Identify which cell holds the provided text, then report its [X, Y] central coordinate. 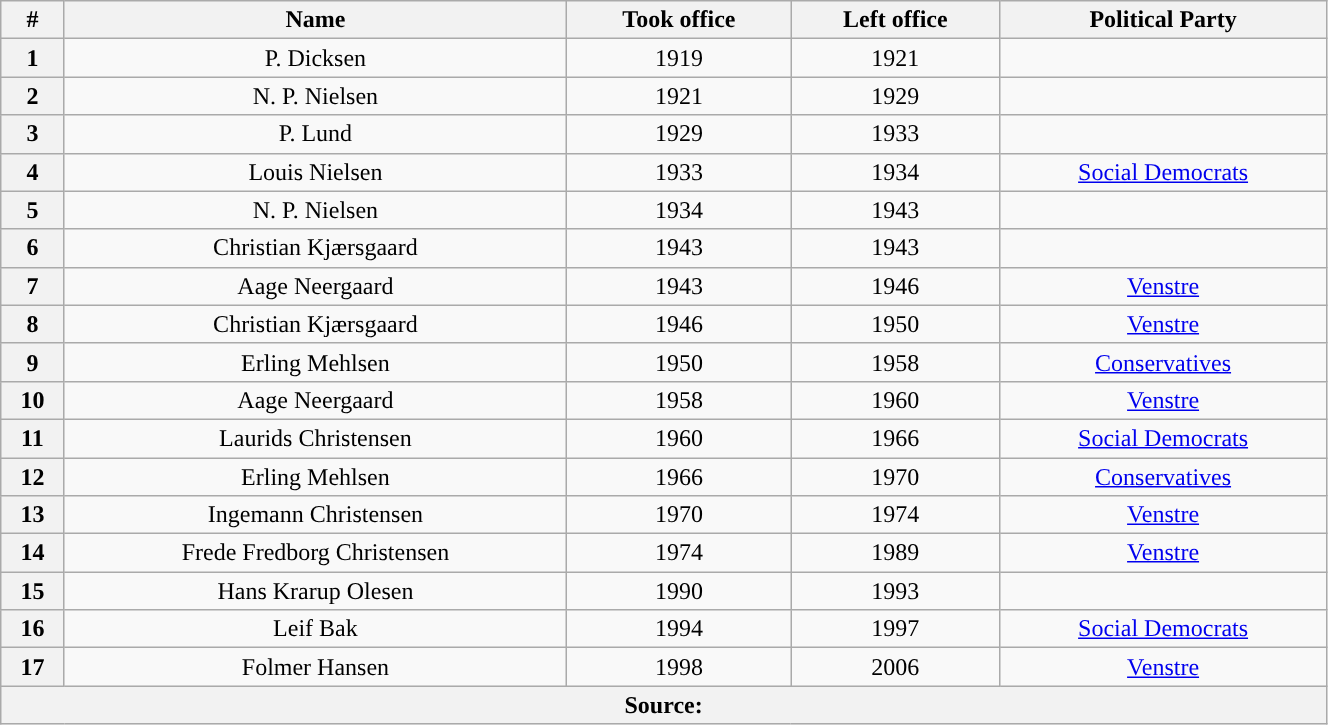
5 [32, 210]
1 [32, 58]
1919 [679, 58]
2006 [896, 667]
1993 [896, 591]
17 [32, 667]
14 [32, 553]
12 [32, 477]
# [32, 20]
Laurids Christensen [316, 438]
1998 [679, 667]
Folmer Hansen [316, 667]
1989 [896, 553]
13 [32, 515]
4 [32, 172]
Took office [679, 20]
Louis Nielsen [316, 172]
9 [32, 362]
Name [316, 20]
P. Lund [316, 134]
Ingemann Christensen [316, 515]
8 [32, 324]
Frede Fredborg Christensen [316, 553]
1990 [679, 591]
11 [32, 438]
Political Party [1164, 20]
1997 [896, 629]
6 [32, 248]
Left office [896, 20]
P. Dicksen [316, 58]
10 [32, 400]
16 [32, 629]
Source: [664, 705]
1994 [679, 629]
2 [32, 96]
3 [32, 134]
7 [32, 286]
Leif Bak [316, 629]
15 [32, 591]
Hans Krarup Olesen [316, 591]
